Return (X, Y) of the center of cell containing provided text 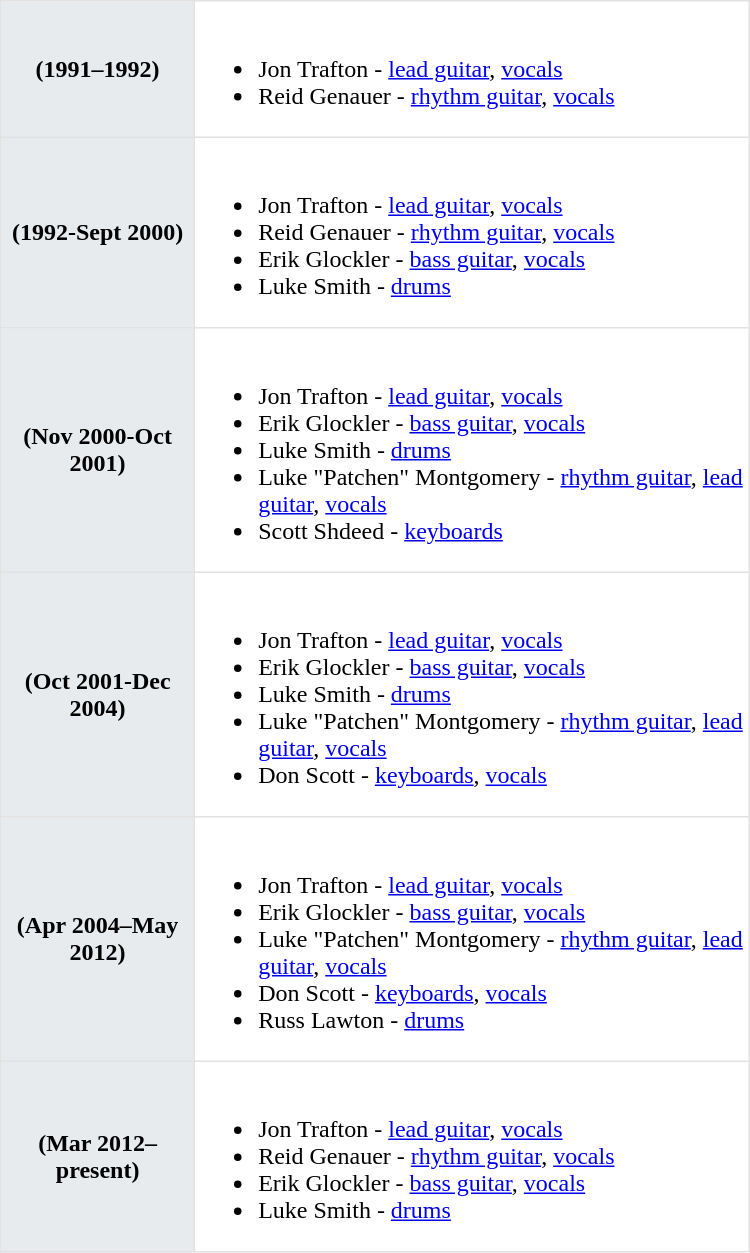
(Nov 2000-Oct 2001) (98, 450)
(Oct 2001-Dec 2004) (98, 694)
(Apr 2004–May 2012) (98, 939)
(1992-Sept 2000) (98, 232)
Jon Trafton - lead guitar, vocalsReid Genauer - rhythm guitar, vocals (472, 69)
(1991–1992) (98, 69)
(Mar 2012–present) (98, 1156)
